Determine the (X, Y) coordinate at the center of the cell enclosing the given text.  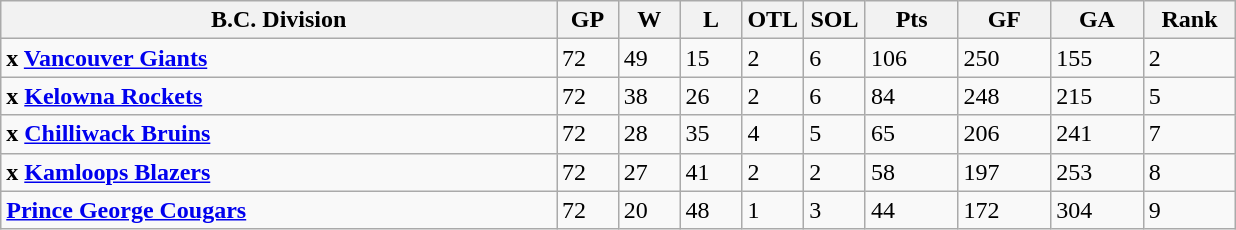
206 (1004, 134)
3 (835, 210)
x Kelowna Rockets (279, 96)
15 (711, 58)
GF (1004, 20)
SOL (835, 20)
Rank (1190, 20)
41 (711, 172)
172 (1004, 210)
Prince George Cougars (279, 210)
x Vancouver Giants (279, 58)
GA (1098, 20)
x Chilliwack Bruins (279, 134)
x Kamloops Blazers (279, 172)
304 (1098, 210)
250 (1004, 58)
35 (711, 134)
248 (1004, 96)
65 (912, 134)
197 (1004, 172)
253 (1098, 172)
48 (711, 210)
84 (912, 96)
4 (773, 134)
49 (649, 58)
26 (711, 96)
155 (1098, 58)
L (711, 20)
241 (1098, 134)
Pts (912, 20)
27 (649, 172)
GP (588, 20)
215 (1098, 96)
B.C. Division (279, 20)
44 (912, 210)
9 (1190, 210)
106 (912, 58)
38 (649, 96)
W (649, 20)
28 (649, 134)
20 (649, 210)
7 (1190, 134)
OTL (773, 20)
58 (912, 172)
8 (1190, 172)
1 (773, 210)
